Return (x, y) of the center of cell containing provided text 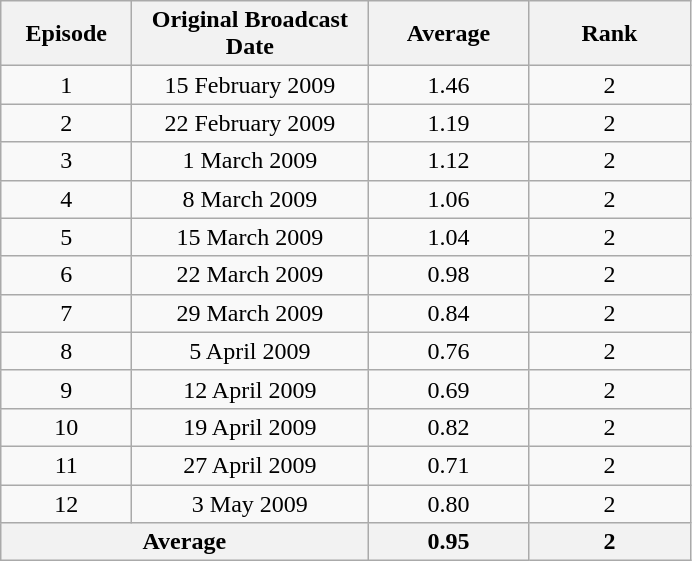
19 April 2009 (250, 427)
12 (66, 503)
0.98 (448, 275)
4 (66, 199)
1 March 2009 (250, 161)
0.76 (448, 351)
0.95 (448, 542)
15 March 2009 (250, 237)
7 (66, 313)
0.84 (448, 313)
1.04 (448, 237)
5 April 2009 (250, 351)
8 March 2009 (250, 199)
Rank (610, 34)
22 March 2009 (250, 275)
1 (66, 85)
1.19 (448, 123)
Original Broadcast Date (250, 34)
6 (66, 275)
1.46 (448, 85)
5 (66, 237)
0.80 (448, 503)
1.06 (448, 199)
Episode (66, 34)
3 May 2009 (250, 503)
11 (66, 465)
12 April 2009 (250, 389)
10 (66, 427)
15 February 2009 (250, 85)
0.69 (448, 389)
8 (66, 351)
27 April 2009 (250, 465)
9 (66, 389)
3 (66, 161)
1.12 (448, 161)
0.82 (448, 427)
29 March 2009 (250, 313)
22 February 2009 (250, 123)
0.71 (448, 465)
